Scan for the cell matching the given text and deliver its (x, y) coordinate at center. 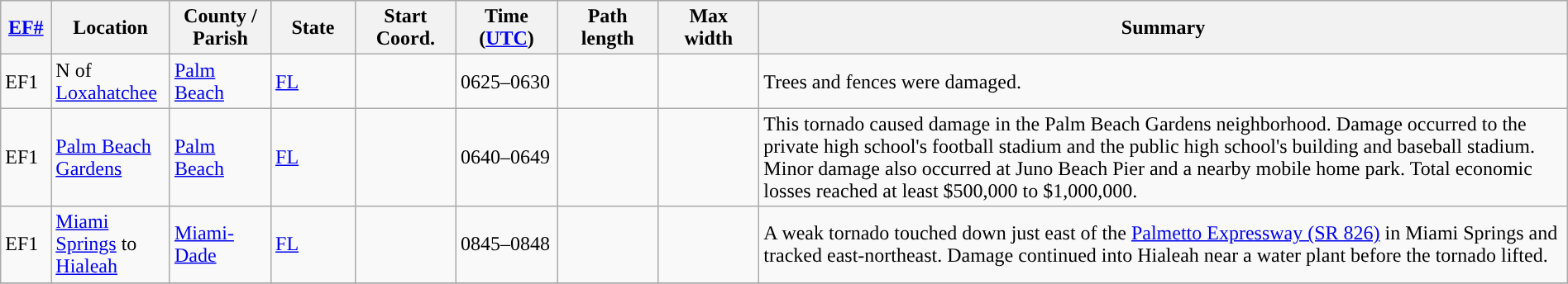
Path length (608, 28)
N of Loxahatchee (111, 81)
Miami Springs to Hialeah (111, 244)
Location (111, 28)
Max width (709, 28)
Summary (1163, 28)
0640–0649 (506, 157)
Palm Beach Gardens (111, 157)
0625–0630 (506, 81)
Miami-Dade (220, 244)
EF# (26, 28)
Trees and fences were damaged. (1163, 81)
County / Parish (220, 28)
State (313, 28)
Start Coord. (405, 28)
Time (UTC) (506, 28)
0845–0848 (506, 244)
